Return the (X, Y) coordinate for the center point of the cell that contains the specified text.  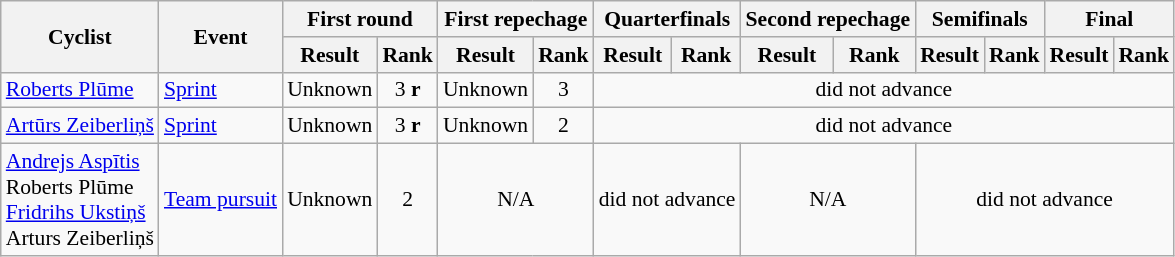
Roberts Plūme (80, 90)
Event (220, 36)
Semifinals (980, 19)
Cyclist (80, 36)
First repechage (516, 19)
Quarterfinals (668, 19)
Second repechage (828, 19)
3 (564, 90)
Team pursuit (220, 200)
Andrejs Aspītis Roberts Plūme Fridrihs Ukstiņš Arturs Zeiberliņš (80, 200)
First round (360, 19)
Artūrs Zeiberliņš (80, 126)
Final (1110, 19)
